From the cell containing the given text, extract its center point as (x, y) coordinate. 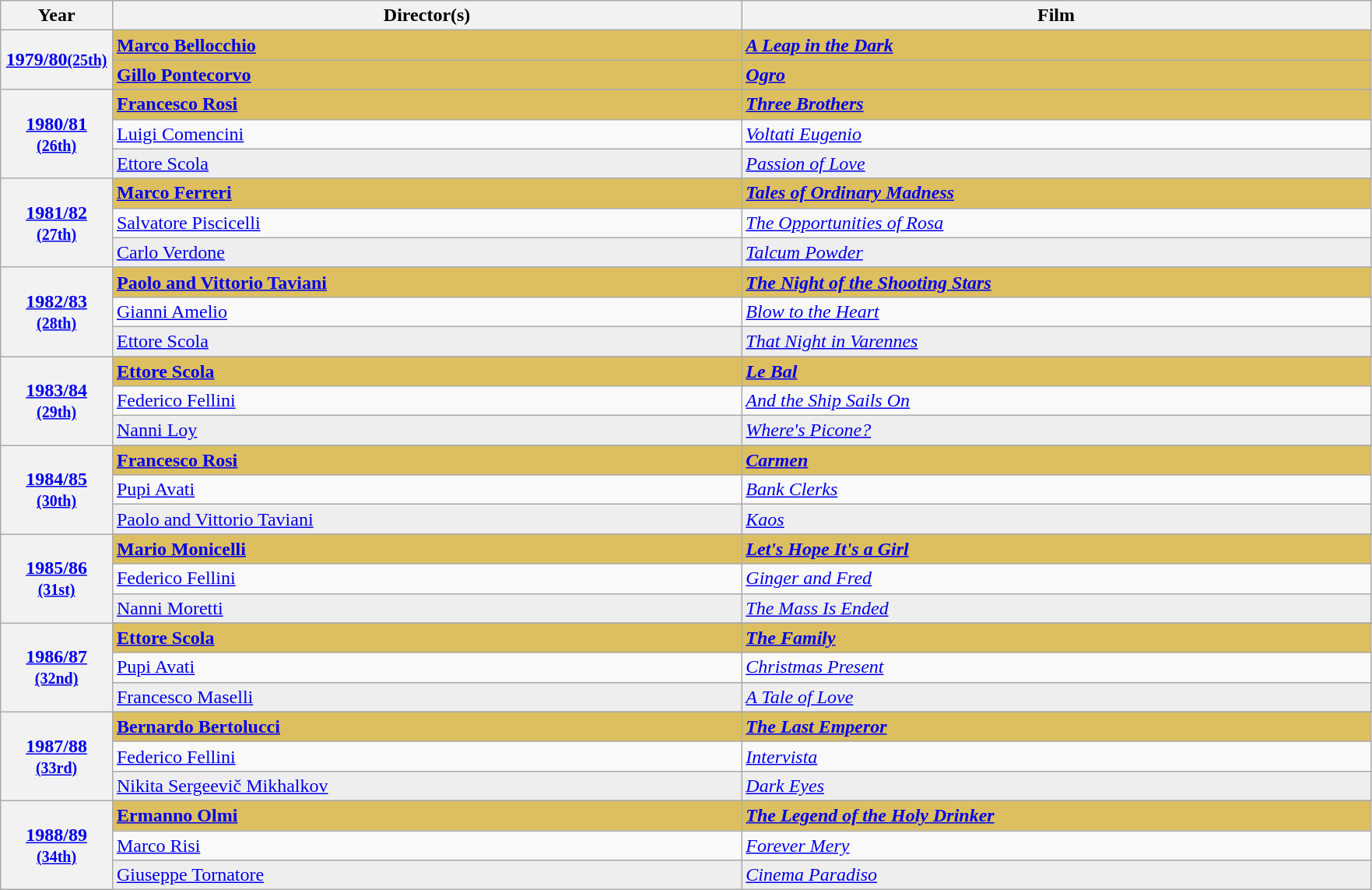
1984/85(30th) (57, 490)
Gianni Amelio (426, 311)
Ginger and Fred (1056, 579)
1980/81(26th) (57, 134)
Gillo Pontecorvo (426, 75)
Nikita Sergeevič Mikhalkov (426, 786)
Let's Hope It's a Girl (1056, 549)
And the Ship Sails On (1056, 401)
Ogro (1056, 75)
The Last Emperor (1056, 726)
Kaos (1056, 519)
Marco Risi (426, 845)
1979/80(25th) (57, 60)
Giuseppe Tornatore (426, 875)
The Legend of the Holy Drinker (1056, 815)
1981/82(27th) (57, 223)
Forever Mery (1056, 845)
A Tale of Love (1056, 697)
1985/86(31st) (57, 579)
Cinema Paradiso (1056, 875)
1988/89(34th) (57, 845)
Carmen (1056, 460)
Year (57, 16)
Bank Clerks (1056, 490)
Where's Picone? (1056, 431)
Tales of Ordinary Madness (1056, 193)
1987/88(33rd) (57, 756)
That Night in Varennes (1056, 341)
Le Bal (1056, 371)
Marco Bellocchio (426, 45)
Nanni Loy (426, 431)
1982/83(28th) (57, 311)
Blow to the Heart (1056, 311)
Christmas Present (1056, 667)
Director(s) (426, 16)
Luigi Comencini (426, 134)
The Opportunities of Rosa (1056, 223)
Film (1056, 16)
Francesco Maselli (426, 697)
Dark Eyes (1056, 786)
Three Brothers (1056, 104)
Carlo Verdone (426, 252)
Voltati Eugenio (1056, 134)
The Family (1056, 638)
Intervista (1056, 756)
1986/87(32nd) (57, 667)
Bernardo Bertolucci (426, 726)
Passion of Love (1056, 164)
1983/84(29th) (57, 401)
The Night of the Shooting Stars (1056, 282)
The Mass Is Ended (1056, 608)
Marco Ferreri (426, 193)
Mario Monicelli (426, 549)
Nanni Moretti (426, 608)
A Leap in the Dark (1056, 45)
Talcum Powder (1056, 252)
Ermanno Olmi (426, 815)
Salvatore Piscicelli (426, 223)
